Locate the cell with the specified text and output its [x, y] center coordinate. 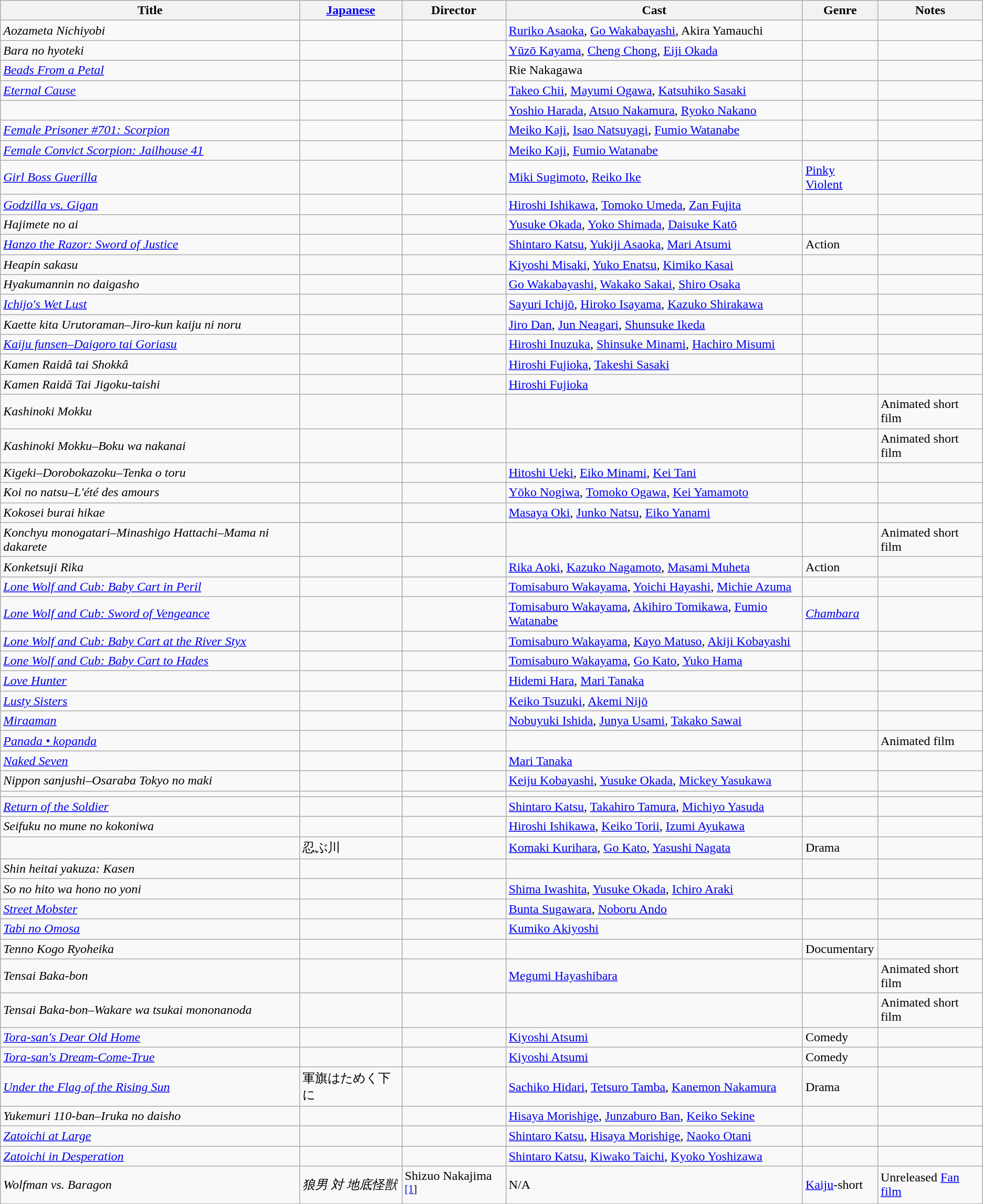
Masaya Oki, Junko Natsu, Eiko Yanami [654, 512]
Meiko Kaji, Isao Natsuyagi, Fumio Watanabe [654, 130]
Shima Iwashita, Yusuke Okada, Ichiro Araki [654, 889]
Naked Seven [150, 761]
Bunta Sugawara, Noboru Ando [654, 909]
Kaette kita Urutoraman–Jiro-kun kaiju ni noru [150, 324]
Cast [654, 11]
Hanzo the Razor: Sword of Justice [150, 244]
Hiroshi Ishikawa, Tomoko Umeda, Zan Fujita [654, 204]
Hiroshi Fujioka, Takeshi Sasaki [654, 364]
Under the Flag of the Rising Sun [150, 1086]
N/A [654, 1185]
Kashinoki Mokku [150, 412]
軍旗はためく下に [351, 1086]
Hiroshi Fujioka [654, 384]
Seifuku no mune no kokoniwa [150, 826]
Tomisaburo Wakayama, Go Kato, Yuko Hama [654, 661]
Ichijo's Wet Lust [150, 305]
Konchyu monogatari–Minashigo Hattachi–Mama ni dakarete [150, 540]
Documentary [840, 949]
Jiro Dan, Jun Neagari, Shunsuke Ikeda [654, 324]
Sachiko Hidari, Tetsuro Tamba, Kanemon Nakamura [654, 1086]
Shintaro Katsu, Hisaya Morishige, Naoko Otani [654, 1136]
Takeo Chii, Mayumi Ogawa, Katsuhiko Sasaki [654, 90]
Tora-san's Dear Old Home [150, 1037]
Kaiju funsen–Daigoro tai Goriasu [150, 344]
Female Convict Scorpion: Jailhouse 41 [150, 150]
Female Prisoner #701: Scorpion [150, 130]
So no hito wa hono no yoni [150, 889]
Hyakumannin no daigasho [150, 285]
Kumiko Akiyoshi [654, 929]
Street Mobster [150, 909]
Aozameta Nichiyobi [150, 30]
Notes [930, 11]
Keiju Kobayashi, Yusuke Okada, Mickey Yasukawa [654, 781]
Konketsuji Rika [150, 567]
Yukemuri 110-ban–Iruka no daisho [150, 1116]
忍ぶ川 [351, 847]
Yoshio Harada, Atsuo Nakamura, Ryoko Nakano [654, 110]
Pinky Violent [840, 177]
Kigeki–Dorobokazoku–Tenka o toru [150, 473]
Tomisaburo Wakayama, Yoichi Hayashi, Michie Azuma [654, 587]
Kashinoki Mokku–Boku wa nakanai [150, 445]
Yōko Nogiwa, Tomoko Ogawa, Kei Yamamoto [654, 493]
Bara no hyoteki [150, 50]
Shintaro Katsu, Takahiro Tamura, Michiyo Yasuda [654, 807]
Sayuri Ichijō, Hiroko Isayama, Kazuko Shirakawa [654, 305]
Kaiju-short [840, 1185]
Hajimete no ai [150, 224]
Panada • kopanda [150, 741]
Kiyoshi Misaki, Yuko Enatsu, Kimiko Kasai [654, 264]
Shizuo Nakajima [1] [454, 1185]
Keiko Tsuzuki, Akemi Nijō [654, 701]
Tomisaburo Wakayama, Akihiro Tomikawa, Fumio Watanabe [654, 613]
Hisaya Morishige, Junzaburo Ban, Keiko Sekine [654, 1116]
Rie Nakagawa [654, 70]
Tensai Baka-bon [150, 976]
Wolfman vs. Baragon [150, 1185]
Kokosei burai hikae [150, 512]
Ruriko Asaoka, Go Wakabayashi, Akira Yamauchi [654, 30]
Go Wakabayashi, Wakako Sakai, Shiro Osaka [654, 285]
Zatoichi in Desperation [150, 1156]
Zatoichi at Large [150, 1136]
Kamen Raidā Tai Jigoku-taishi [150, 384]
狼男 対 地底怪獣 [351, 1185]
Shintaro Katsu, Kiwako Taichi, Kyoko Yoshizawa [654, 1156]
Mari Tanaka [654, 761]
Beads From a Petal [150, 70]
Meiko Kaji, Fumio Watanabe [654, 150]
Lone Wolf and Cub: Sword of Vengeance [150, 613]
Godzilla vs. Gigan [150, 204]
Genre [840, 11]
Nippon sanjushi–Osaraba Tokyo no maki [150, 781]
Hitoshi Ueki, Eiko Minami, Kei Tani [654, 473]
Tora-san's Dream-Come-True [150, 1057]
Megumi Hayashibara [654, 976]
Director [454, 11]
Love Hunter [150, 681]
Return of the Soldier [150, 807]
Chambara [840, 613]
Title [150, 11]
Girl Boss Guerilla [150, 177]
Lone Wolf and Cub: Baby Cart to Hades [150, 661]
Eternal Cause [150, 90]
Nobuyuki Ishida, Junya Usami, Takako Sawai [654, 721]
Hiroshi Ishikawa, Keiko Torii, Izumi Ayukawa [654, 826]
Hiroshi Inuzuka, Shinsuke Minami, Hachiro Misumi [654, 344]
Tabi no Omosa [150, 929]
Miki Sugimoto, Reiko Ike [654, 177]
Lone Wolf and Cub: Baby Cart at the River Styx [150, 641]
Lone Wolf and Cub: Baby Cart in Peril [150, 587]
Animated film [930, 741]
Lusty Sisters [150, 701]
Shin heitai yakuza: Kasen [150, 869]
Heapin sakasu [150, 264]
Japanese [351, 11]
Hidemi Hara, Mari Tanaka [654, 681]
Yusuke Okada, Yoko Shimada, Daisuke Katō [654, 224]
Miraaman [150, 721]
Koi no natsu–L'été des amours [150, 493]
Kamen Raidâ tai Shokkâ [150, 364]
Yūzō Kayama, Cheng Chong, Eiji Okada [654, 50]
Shintaro Katsu, Yukiji Asaoka, Mari Atsumi [654, 244]
Rika Aoki, Kazuko Nagamoto, Masami Muheta [654, 567]
Tenno Kogo Ryoheika [150, 949]
Tensai Baka-bon–Wakare wa tsukai mononanoda [150, 1010]
Komaki Kurihara, Go Kato, Yasushi Nagata [654, 847]
Tomisaburo Wakayama, Kayo Matuso, Akiji Kobayashi [654, 641]
Unreleased Fan film [930, 1185]
